Output the (x, y) coordinate of the center of the cell containing the given text.  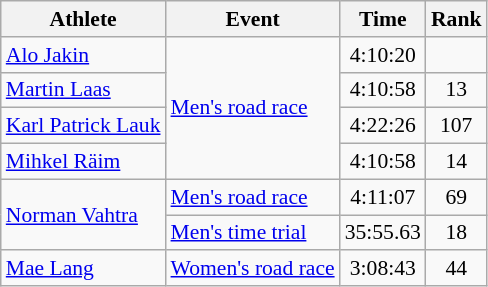
Time (383, 19)
4:22:26 (383, 126)
Martin Laas (84, 90)
Mae Lang (84, 269)
13 (456, 90)
4:11:07 (383, 197)
Men's time trial (253, 233)
35:55.63 (383, 233)
Norman Vahtra (84, 214)
Alo Jakin (84, 55)
107 (456, 126)
Rank (456, 19)
44 (456, 269)
Athlete (84, 19)
4:10:20 (383, 55)
Event (253, 19)
69 (456, 197)
18 (456, 233)
Women's road race (253, 269)
3:08:43 (383, 269)
Karl Patrick Lauk (84, 126)
14 (456, 162)
Mihkel Räim (84, 162)
